Determine the (X, Y) coordinate at the center of the cell enclosing the given text.  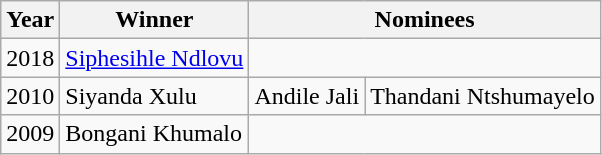
2018 (30, 58)
2009 (30, 134)
2010 (30, 96)
Nominees (424, 20)
Thandani Ntshumayelo (483, 96)
Andile Jali (307, 96)
Siyanda Xulu (154, 96)
Siphesihle Ndlovu (154, 58)
Year (30, 20)
Winner (154, 20)
Bongani Khumalo (154, 134)
